Return [x, y] of the center of cell containing provided text 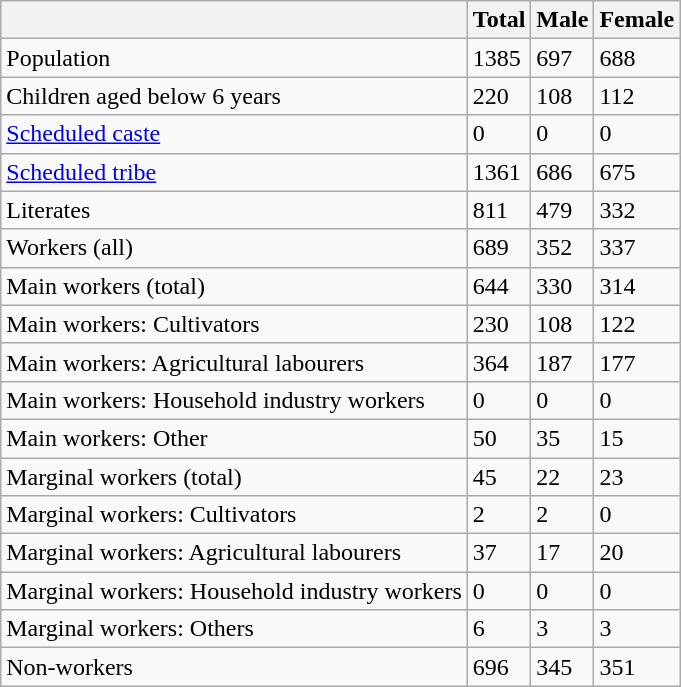
122 [637, 324]
20 [637, 553]
112 [637, 96]
187 [562, 362]
314 [637, 286]
Scheduled tribe [234, 172]
675 [637, 172]
Female [637, 20]
Workers (all) [234, 248]
50 [499, 438]
Marginal workers (total) [234, 477]
332 [637, 210]
364 [499, 362]
Marginal workers: Cultivators [234, 515]
337 [637, 248]
697 [562, 58]
220 [499, 96]
Main workers: Agricultural labourers [234, 362]
37 [499, 553]
230 [499, 324]
330 [562, 286]
351 [637, 667]
Main workers: Household industry workers [234, 400]
Children aged below 6 years [234, 96]
Non-workers [234, 667]
689 [499, 248]
Literates [234, 210]
17 [562, 553]
15 [637, 438]
Marginal workers: Household industry workers [234, 591]
644 [499, 286]
1361 [499, 172]
811 [499, 210]
686 [562, 172]
Main workers: Other [234, 438]
35 [562, 438]
45 [499, 477]
Population [234, 58]
23 [637, 477]
479 [562, 210]
Main workers (total) [234, 286]
1385 [499, 58]
Scheduled caste [234, 134]
688 [637, 58]
Main workers: Cultivators [234, 324]
696 [499, 667]
Male [562, 20]
Marginal workers: Others [234, 629]
345 [562, 667]
6 [499, 629]
Total [499, 20]
22 [562, 477]
352 [562, 248]
Marginal workers: Agricultural labourers [234, 553]
177 [637, 362]
